Locate the cell with the specified text and output its (X, Y) center coordinate. 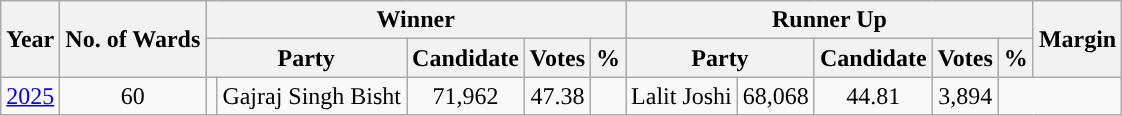
44.81 (873, 96)
2025 (30, 96)
Margin (1077, 39)
Gajraj Singh Bisht (312, 96)
47.38 (557, 96)
60 (133, 96)
No. of Wards (133, 39)
Lalit Joshi (682, 96)
71,962 (466, 96)
Winner (416, 20)
3,894 (965, 96)
Runner Up (830, 20)
Year (30, 39)
68,068 (776, 96)
